Provide the (X, Y) coordinate of the cell's center where the given text is located.  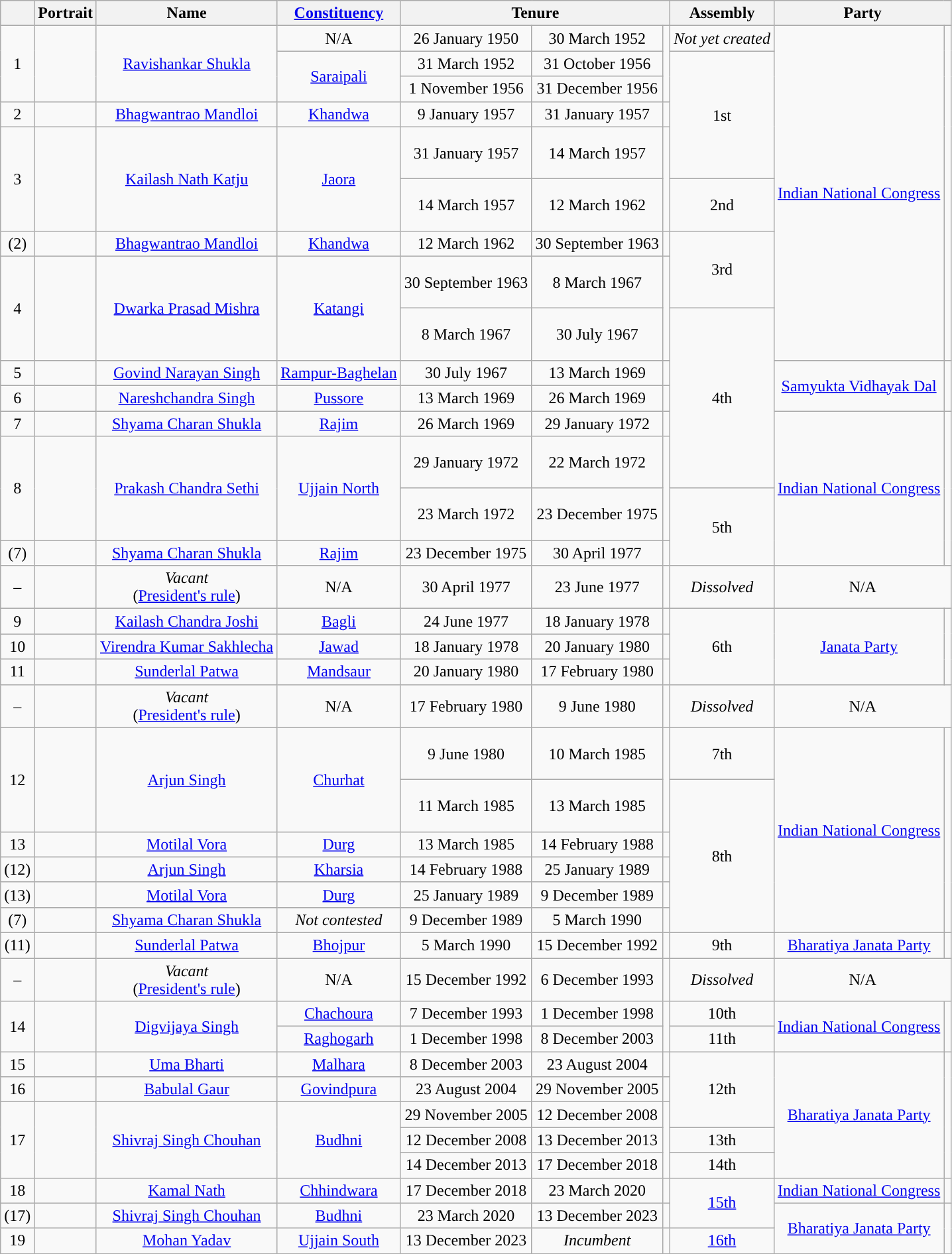
24 June 1977 (466, 621)
7 (17, 424)
31 October 1956 (597, 64)
14th (723, 1165)
3 (17, 179)
2 (17, 114)
(12) (17, 869)
Kharsia (339, 869)
Ujjain North (339, 488)
Samyukta Vidhayak Dal (859, 385)
1 (17, 64)
(2) (17, 243)
5th (723, 527)
6th (723, 647)
Not yet created (723, 38)
4th (723, 398)
11 March 1985 (466, 806)
13 (17, 844)
23 March 1972 (466, 515)
12th (723, 1090)
Katangi (339, 308)
23 June 1977 (597, 588)
Ravishankar Shukla (186, 64)
6 (17, 398)
5 (17, 373)
Digvijaya Singh (186, 1027)
13 December 2013 (597, 1140)
2nd (723, 206)
Bhojpur (339, 945)
(17) (17, 1216)
18 (17, 1190)
9 (17, 621)
1 November 1956 (466, 89)
Bagli (339, 621)
10th (723, 1014)
Jaora (339, 179)
9th (723, 945)
31 March 1952 (466, 64)
22 March 1972 (597, 463)
Party (862, 13)
Pussore (339, 398)
(11) (17, 945)
Rampur-Baghelan (339, 373)
15 (17, 1064)
Not contested (339, 920)
Chhindwara (339, 1190)
1st (723, 115)
16th (723, 1241)
Mandsaur (339, 672)
Dwarka Prasad Mishra (186, 308)
11 (17, 672)
Name (186, 13)
12 (17, 780)
8th (723, 857)
14 December 2013 (466, 1165)
15th (723, 1203)
Jawad (339, 647)
30 March 1952 (597, 38)
19 (17, 1241)
4 (17, 308)
Ujjain South (339, 1241)
Virendra Kumar Sakhlecha (186, 647)
26 January 1950 (466, 38)
Incumbent (597, 1241)
Tenure (535, 13)
17 (17, 1140)
10 March 1985 (597, 753)
Saraipali (339, 76)
Chachoura (339, 1014)
Govindpura (339, 1090)
Portrait (66, 13)
Churhat (339, 780)
9 January 1957 (466, 114)
Assembly (723, 13)
7th (723, 753)
Raghogarh (339, 1039)
(13) (17, 895)
Constituency (339, 13)
Kailash Chandra Joshi (186, 621)
Uma Bharti (186, 1064)
16 (17, 1090)
Janata Party (859, 647)
Prakash Chandra Sethi (186, 488)
13th (723, 1140)
Nareshchandra Singh (186, 398)
Kailash Nath Katju (186, 179)
Malhara (339, 1064)
6 December 1993 (597, 979)
14 (17, 1027)
Govind Narayan Singh (186, 373)
Kamal Nath (186, 1190)
Mohan Yadav (186, 1241)
10 (17, 647)
3rd (723, 269)
7 December 1993 (466, 1014)
31 December 1956 (597, 89)
8 (17, 488)
Babulal Gaur (186, 1090)
11th (723, 1039)
